Locate the cell with the specified text and output its [X, Y] center coordinate. 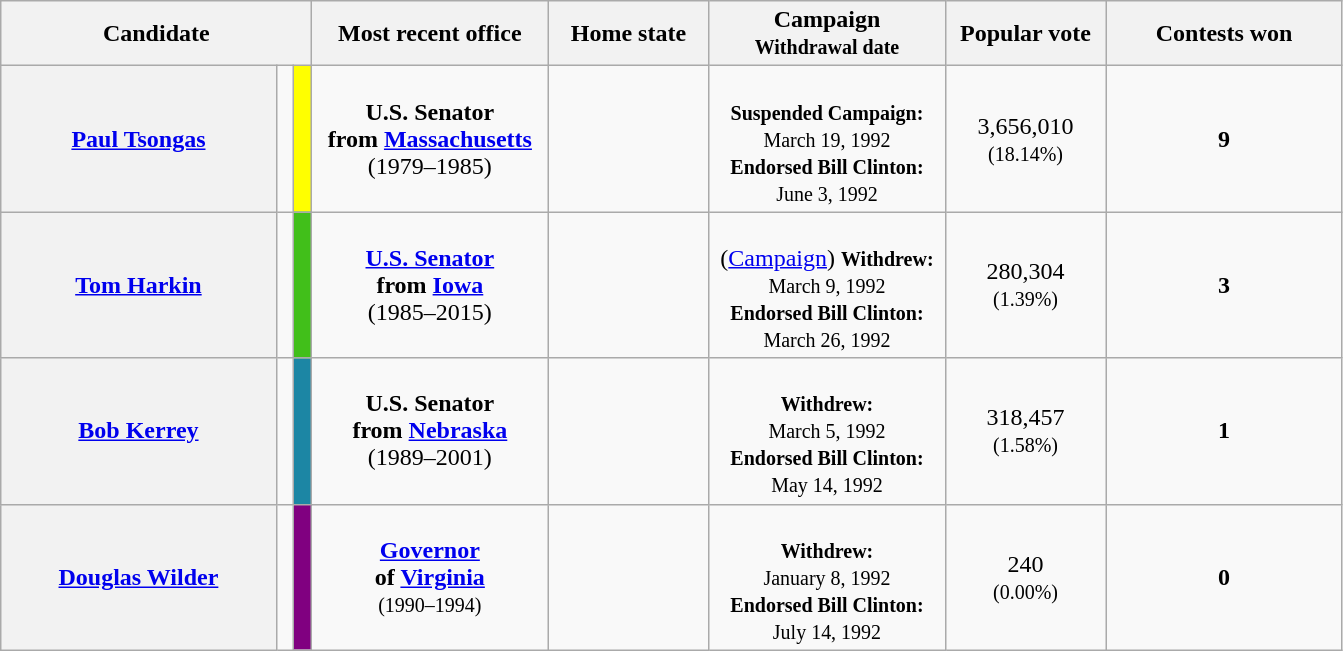
3 [1224, 285]
U.S. Senatorfrom Massachusetts(1979–1985) [430, 139]
Most recent office [430, 34]
318,457(1.58%) [1026, 431]
Contests won [1224, 34]
240(0.00%) [1026, 577]
Suspended Campaign:March 19, 1992Endorsed Bill Clinton:June 3, 1992 [827, 139]
0 [1224, 577]
9 [1224, 139]
U.S. Senatorfrom Iowa(1985–2015) [430, 285]
3,656,010(18.14%) [1026, 139]
Tom Harkin [138, 285]
Popular vote [1026, 34]
(Campaign) Withdrew:March 9, 1992Endorsed Bill Clinton:March 26, 1992 [827, 285]
Home state [628, 34]
Withdrew:March 5, 1992Endorsed Bill Clinton:May 14, 1992 [827, 431]
Candidate [156, 34]
U.S. Senatorfrom Nebraska(1989–2001) [430, 431]
Paul Tsongas [138, 139]
Governorof Virginia(1990–1994) [430, 577]
CampaignWithdrawal date [827, 34]
Douglas Wilder [138, 577]
1 [1224, 431]
280,304(1.39%) [1026, 285]
Withdrew:January 8, 1992Endorsed Bill Clinton:July 14, 1992 [827, 577]
Bob Kerrey [138, 431]
